Locate the cell with the specified text and output its (X, Y) center coordinate. 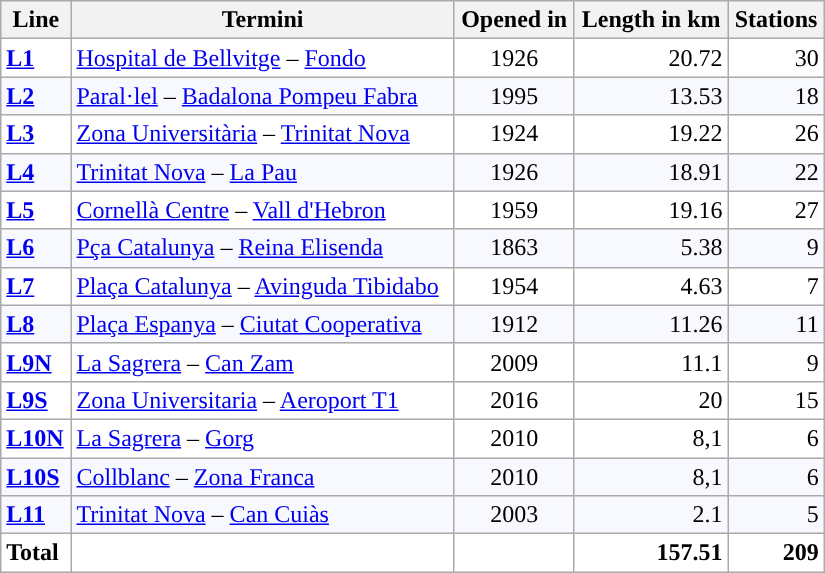
1995 (514, 96)
11.1 (651, 362)
1863 (514, 248)
L10S (36, 477)
18 (776, 96)
1924 (514, 134)
2016 (514, 400)
2.1 (651, 515)
Stations (776, 20)
L9S (36, 400)
Length in km (651, 20)
11.26 (651, 324)
5.38 (651, 248)
4.63 (651, 286)
20.72 (651, 58)
L1 (36, 58)
La Sagrera – Gorg (262, 438)
L7 (36, 286)
L11 (36, 515)
7 (776, 286)
15 (776, 400)
Total (36, 553)
Collblanc – Zona Franca (262, 477)
Cornellà Centre – Vall d'Hebron (262, 210)
1954 (514, 286)
2009 (514, 362)
5 (776, 515)
L9N (36, 362)
L2 (36, 96)
18.91 (651, 172)
Termini (262, 20)
L5 (36, 210)
20 (651, 400)
L3 (36, 134)
Hospital de Bellvitge – Fondo (262, 58)
26 (776, 134)
2003 (514, 515)
L8 (36, 324)
Line (36, 20)
1912 (514, 324)
209 (776, 553)
157.51 (651, 553)
11 (776, 324)
Trinitat Nova – Can Cuiàs (262, 515)
Opened in (514, 20)
Plaça Catalunya – Avinguda Tibidabo (262, 286)
L6 (36, 248)
Zona Universitària – Trinitat Nova (262, 134)
Pça Catalunya – Reina Elisenda (262, 248)
27 (776, 210)
L4 (36, 172)
Zona Universitaria – Aeroport T1 (262, 400)
30 (776, 58)
19.22 (651, 134)
Paral·lel – Badalona Pompeu Fabra (262, 96)
22 (776, 172)
1959 (514, 210)
La Sagrera – Can Zam (262, 362)
Trinitat Nova – La Pau (262, 172)
Plaça Espanya – Ciutat Cooperativa (262, 324)
13.53 (651, 96)
L10N (36, 438)
19.16 (651, 210)
